Provide the [X, Y] coordinate of the cell's center where the given text is located.  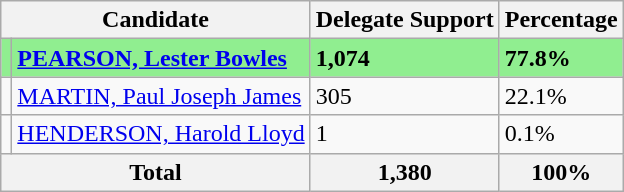
Total [156, 172]
1,380 [404, 172]
PEARSON, Lester Bowles [161, 58]
1 [404, 134]
Percentage [561, 20]
22.1% [561, 96]
MARTIN, Paul Joseph James [161, 96]
1,074 [404, 58]
0.1% [561, 134]
Delegate Support [404, 20]
77.8% [561, 58]
Candidate [156, 20]
305 [404, 96]
HENDERSON, Harold Lloyd [161, 134]
100% [561, 172]
